Return [X, Y] of the center of cell containing provided text 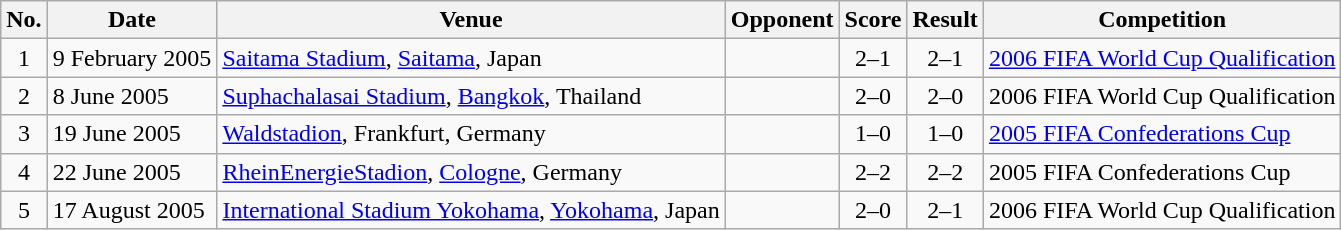
RheinEnergieStadion, Cologne, Germany [471, 172]
Score [873, 20]
Saitama Stadium, Saitama, Japan [471, 58]
Suphachalasai Stadium, Bangkok, Thailand [471, 96]
Venue [471, 20]
Result [945, 20]
No. [24, 20]
8 June 2005 [132, 96]
5 [24, 210]
17 August 2005 [132, 210]
19 June 2005 [132, 134]
Competition [1162, 20]
Waldstadion, Frankfurt, Germany [471, 134]
22 June 2005 [132, 172]
Date [132, 20]
4 [24, 172]
International Stadium Yokohama, Yokohama, Japan [471, 210]
1 [24, 58]
9 February 2005 [132, 58]
Opponent [782, 20]
3 [24, 134]
2 [24, 96]
